Determine the (x, y) coordinate at the center of the cell enclosing the given text.  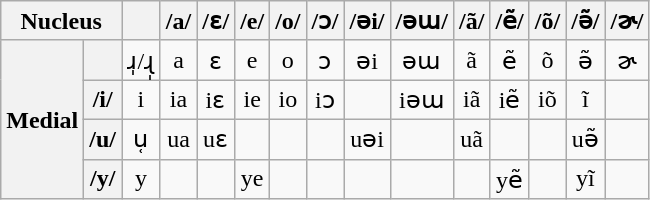
ẽ (510, 60)
ye (252, 179)
/o/ (288, 21)
iã (471, 100)
uə̃ (586, 139)
/i/ (103, 100)
i (142, 100)
iɔ (325, 100)
ia (178, 100)
əi (367, 60)
/ẽ/ (510, 21)
uã (471, 139)
/əi/ (367, 21)
/y/ (103, 179)
io (288, 100)
iõ (547, 100)
/u/ (103, 139)
õ (547, 60)
a (178, 60)
/a/ (178, 21)
ɛ (216, 60)
ã (471, 60)
ɔ (325, 60)
ɹ̩/ɻ̩ (142, 60)
/ɛ/ (216, 21)
ĩ (586, 100)
iɛ (216, 100)
uəi (367, 139)
iẽ (510, 100)
ɚ (627, 60)
o (288, 60)
yẽ (510, 179)
/ə̃/ (586, 21)
/õ/ (547, 21)
uɛ (216, 139)
u̜ (142, 139)
iəɯ (422, 100)
y (142, 179)
ie (252, 100)
əɯ (422, 60)
e (252, 60)
ua (178, 139)
ə̃ (586, 60)
/ɔ/ (325, 21)
/e/ (252, 21)
Medial (42, 119)
/ã/ (471, 21)
Nucleus (62, 21)
yĩ (586, 179)
/ɚ/ (627, 21)
/əɯ/ (422, 21)
